Return (X, Y) of the center of cell containing provided text 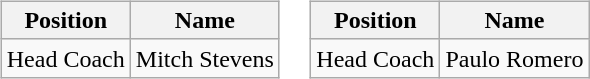
Mitch Stevens (204, 58)
Paulo Romero (514, 58)
